Output the (x, y) coordinate of the center of the cell containing the given text.  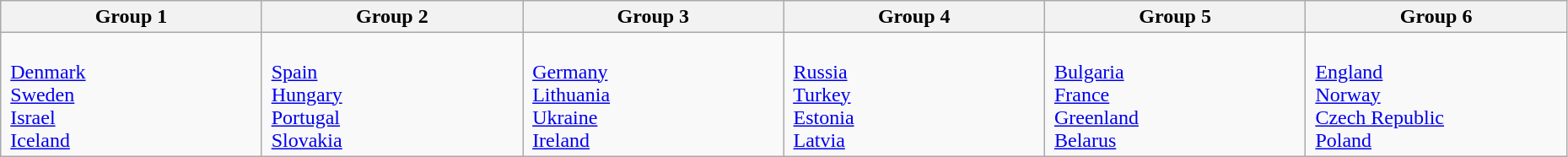
Group 2 (391, 17)
England Norway Czech Republic Poland (1436, 95)
Group 4 (914, 17)
Germany Lithuania Ukraine Ireland (653, 95)
Russia Turkey Estonia Latvia (914, 95)
Group 5 (1174, 17)
Denmark Sweden Israel Iceland (132, 95)
Group 1 (132, 17)
Group 6 (1436, 17)
Bulgaria France Greenland Belarus (1174, 95)
Spain Hungary Portugal Slovakia (391, 95)
Group 3 (653, 17)
